Scan for the cell matching the given text and deliver its (X, Y) coordinate at center. 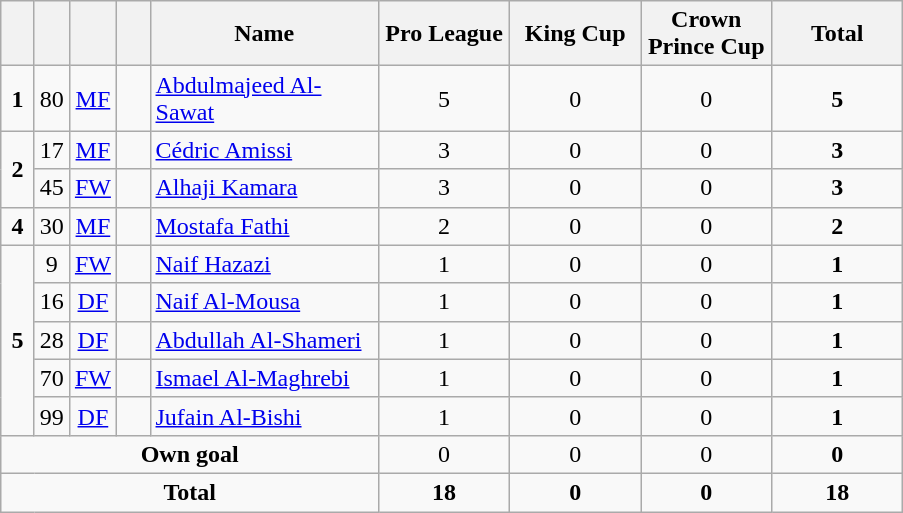
Crown Prince Cup (706, 34)
99 (52, 416)
28 (52, 340)
30 (52, 226)
Own goal (190, 454)
Jufain Al-Bishi (264, 416)
Naif Hazazi (264, 264)
17 (52, 150)
Cédric Amissi (264, 150)
4 (18, 226)
Mostafa Fathi (264, 226)
16 (52, 302)
Pro League (444, 34)
45 (52, 188)
Abdulmajeed Al-Sawat (264, 98)
Abdullah Al-Shameri (264, 340)
King Cup (576, 34)
Alhaji Kamara (264, 188)
80 (52, 98)
Ismael Al-Maghrebi (264, 378)
70 (52, 378)
Naif Al-Mousa (264, 302)
Name (264, 34)
9 (52, 264)
